From the cell containing the given text, extract its center point as (x, y) coordinate. 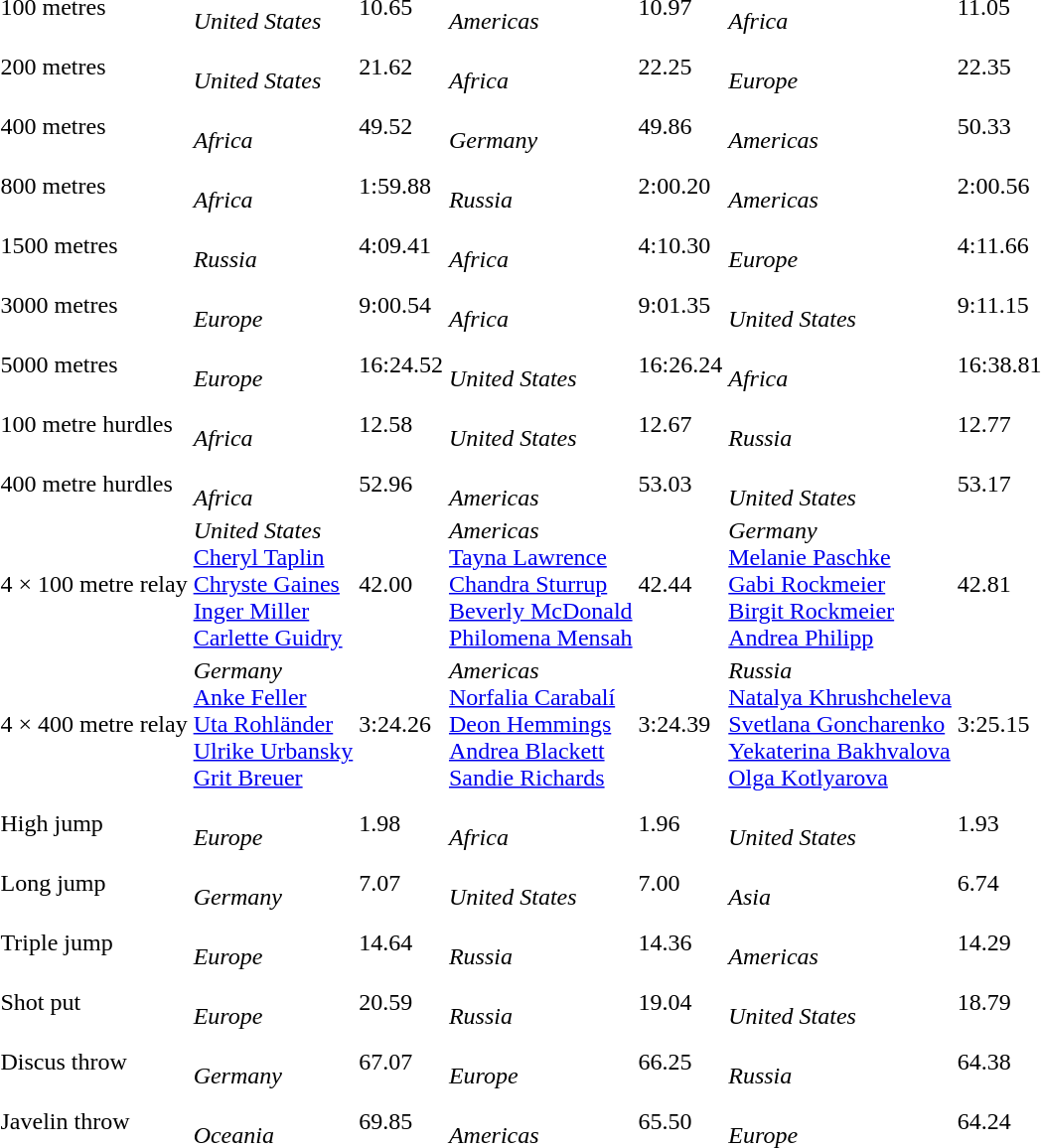
21.62 (401, 68)
GermanyAnke FellerUta RohländerUlrike UrbanskyGrit Breuer (273, 724)
52.96 (401, 485)
14.64 (401, 943)
2:00.20 (680, 187)
GermanyMelanie PaschkeGabi RockmeierBirgit RockmeierAndrea Philipp (840, 584)
AmericasTayna LawrenceChandra SturrupBeverly McDonaldPhilomena Mensah (540, 584)
20.59 (401, 1003)
12.58 (401, 425)
42.44 (680, 584)
16:26.24 (680, 365)
7.07 (401, 884)
49.86 (680, 127)
9:00.54 (401, 306)
4:10.30 (680, 246)
1:59.88 (401, 187)
7.00 (680, 884)
67.07 (401, 1063)
Asia (840, 884)
14.36 (680, 943)
AmericasNorfalia CarabalíDeon HemmingsAndrea BlackettSandie Richards (540, 724)
19.04 (680, 1003)
1.98 (401, 824)
United StatesCheryl TaplinChryste GainesInger MillerCarlette Guidry (273, 584)
42.00 (401, 584)
16:24.52 (401, 365)
12.67 (680, 425)
22.25 (680, 68)
1.96 (680, 824)
4:09.41 (401, 246)
53.03 (680, 485)
66.25 (680, 1063)
3:24.39 (680, 724)
9:01.35 (680, 306)
RussiaNatalya KhrushchelevaSvetlana GoncharenkoYekaterina BakhvalovaOlga Kotlyarova (840, 724)
3:24.26 (401, 724)
49.52 (401, 127)
